For the text-containing cell, return its midpoint in (X, Y) coordinate format. 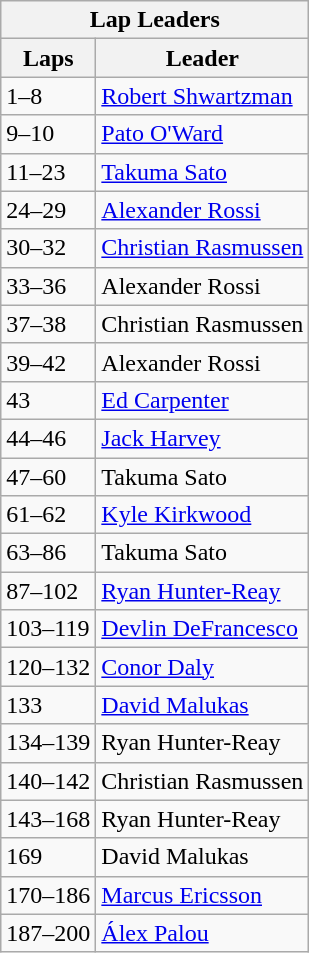
37–38 (48, 324)
39–42 (48, 362)
87–102 (48, 591)
Ed Carpenter (202, 400)
Robert Shwartzman (202, 96)
9–10 (48, 134)
Pato O'Ward (202, 134)
Jack Harvey (202, 438)
47–60 (48, 477)
133 (48, 705)
134–139 (48, 743)
170–186 (48, 895)
Laps (48, 58)
30–32 (48, 248)
11–23 (48, 172)
33–36 (48, 286)
Lap Leaders (155, 20)
140–142 (48, 781)
1–8 (48, 96)
120–132 (48, 667)
103–119 (48, 629)
44–46 (48, 438)
Álex Palou (202, 933)
61–62 (48, 515)
63–86 (48, 553)
Kyle Kirkwood (202, 515)
Devlin DeFrancesco (202, 629)
143–168 (48, 819)
Leader (202, 58)
24–29 (48, 210)
Marcus Ericsson (202, 895)
43 (48, 400)
Conor Daly (202, 667)
169 (48, 857)
187–200 (48, 933)
